Return the (x, y) coordinate for the center point of the cell that contains the specified text.  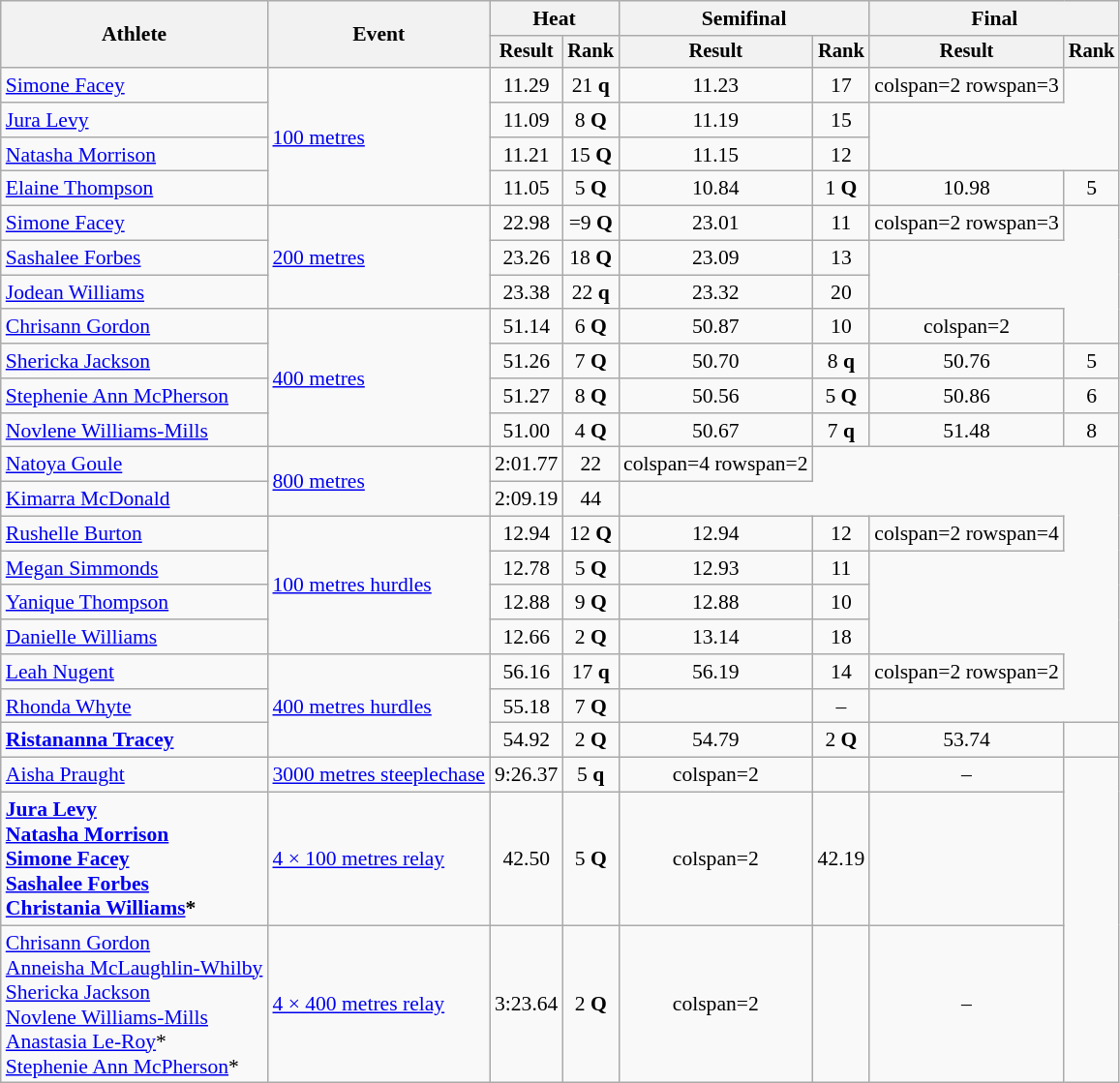
51.14 (527, 327)
4 Q (590, 431)
Natoya Goule (135, 465)
6 Q (590, 327)
8 q (842, 361)
22 (590, 465)
55.18 (527, 707)
42.19 (842, 859)
50.87 (716, 327)
20 (842, 292)
Chrisann Gordon (135, 327)
51.26 (527, 361)
12.93 (716, 568)
Megan Simmonds (135, 568)
Rhonda Whyte (135, 707)
Final (994, 18)
10.98 (966, 189)
colspan=2 rowspan=4 (966, 534)
54.79 (716, 740)
51.27 (527, 396)
12.66 (527, 637)
56.19 (716, 672)
50.76 (966, 361)
50.70 (716, 361)
800 metres (378, 482)
18 Q (590, 258)
3:23.64 (527, 1005)
Event (378, 35)
22 q (590, 292)
Danielle Williams (135, 637)
12 Q (590, 534)
2:09.19 (527, 499)
23.26 (527, 258)
200 metres (378, 257)
5 q (590, 775)
Novlene Williams-Mills (135, 431)
44 (590, 499)
6 (1092, 396)
Chrisann GordonAnneisha McLaughlin-WhilbyShericka JacksonNovlene Williams-MillsAnastasia Le-Roy*Stephenie Ann McPherson* (135, 1005)
colspan=2 rowspan=2 (966, 672)
11.05 (527, 189)
4 × 400 metres relay (378, 1005)
1 Q (842, 189)
Sashalee Forbes (135, 258)
Leah Nugent (135, 672)
100 metres (378, 136)
11.15 (716, 155)
Jodean Williams (135, 292)
11.09 (527, 120)
12.78 (527, 568)
54.92 (527, 740)
Jura Levy (135, 120)
13.14 (716, 637)
21 q (590, 85)
7 q (842, 431)
23.09 (716, 258)
13 (842, 258)
3000 metres steeplechase (378, 775)
51.48 (966, 431)
15 Q (590, 155)
11.21 (527, 155)
Semifinal (743, 18)
10.84 (716, 189)
50.56 (716, 396)
4 × 100 metres relay (378, 859)
14 (842, 672)
11.19 (716, 120)
Athlete (135, 35)
9:26.37 (527, 775)
11.23 (716, 85)
9 Q (590, 603)
22.98 (527, 224)
Ristananna Tracey (135, 740)
23.32 (716, 292)
100 metres hurdles (378, 586)
17 (842, 85)
=9 Q (590, 224)
Kimarra McDonald (135, 499)
colspan=4 rowspan=2 (716, 465)
Heat (554, 18)
Aisha Praught (135, 775)
23.01 (716, 224)
8 (1092, 431)
400 metres (378, 378)
2:01.77 (527, 465)
42.50 (527, 859)
50.67 (716, 431)
17 q (590, 672)
11.29 (527, 85)
18 (842, 637)
Natasha Morrison (135, 155)
Elaine Thompson (135, 189)
50.86 (966, 396)
Shericka Jackson (135, 361)
Stephenie Ann McPherson (135, 396)
51.00 (527, 431)
53.74 (966, 740)
400 metres hurdles (378, 707)
23.38 (527, 292)
Jura LevyNatasha MorrisonSimone FaceySashalee ForbesChristania Williams* (135, 859)
15 (842, 120)
56.16 (527, 672)
Rushelle Burton (135, 534)
Yanique Thompson (135, 603)
